Detect which cell encompasses the target text, then output its [X, Y] center coordinate. 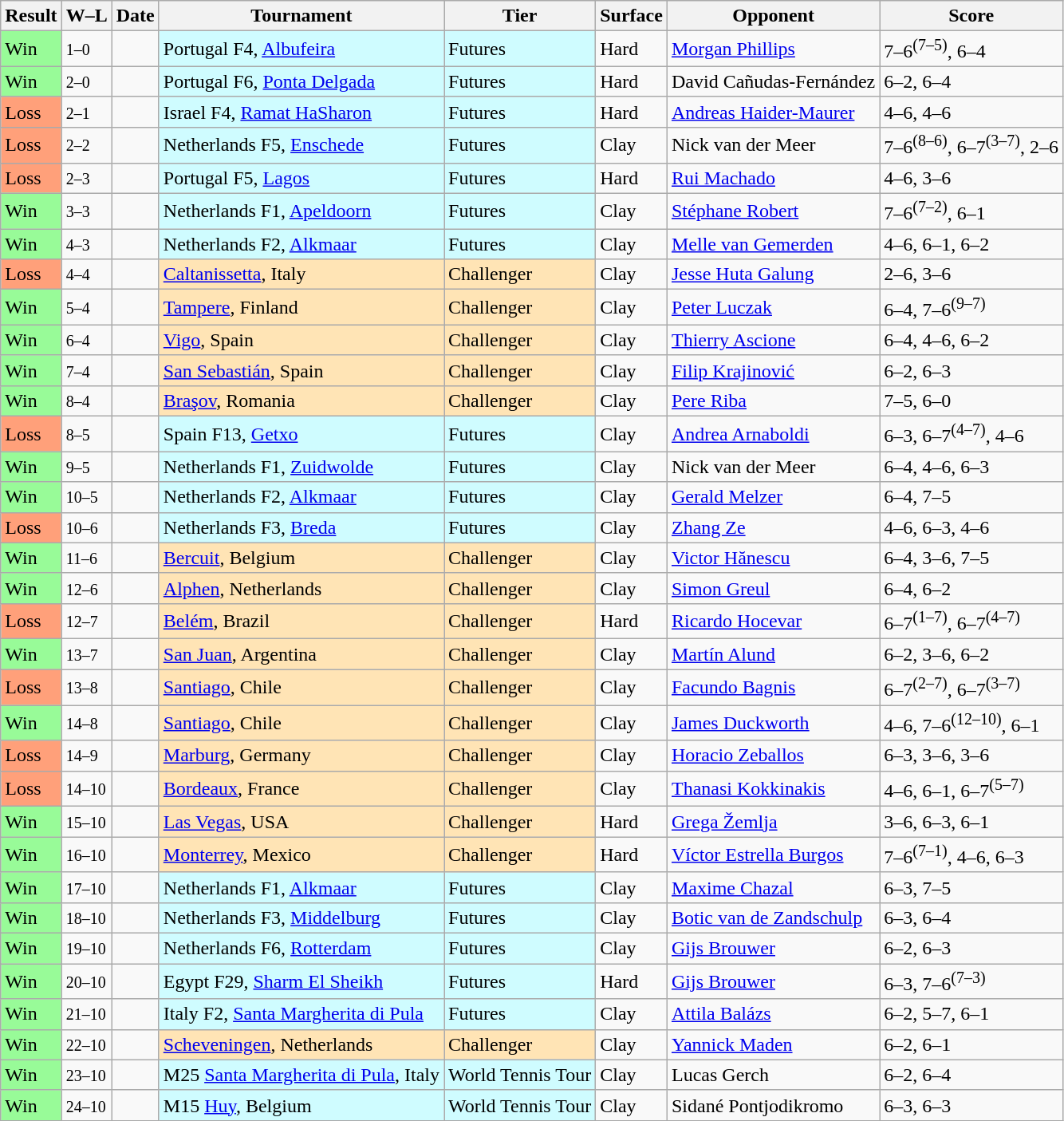
Vigo, Spain [301, 340]
6–4, 4–6, 6–2 [971, 340]
San Sebastián, Spain [301, 370]
Victor Hănescu [773, 558]
6–3, 6–7(4–7), 4–6 [971, 434]
Horacio Zeballos [773, 756]
David Cañudas-Fernández [773, 81]
Bordeaux, France [301, 788]
Netherlands F1, Alkmaar [301, 887]
3–3 [86, 211]
Grega Žemlja [773, 822]
Tampere, Finland [301, 308]
Alphen, Netherlands [301, 588]
4–4 [86, 274]
Thierry Ascione [773, 340]
Stéphane Robert [773, 211]
Andreas Haider-Maurer [773, 112]
W–L [86, 16]
12–6 [86, 588]
6–3, 7–6(7–3) [971, 981]
Marburg, Germany [301, 756]
Portugal F6, Ponta Delgada [301, 81]
5–4 [86, 308]
Filip Krajinović [773, 370]
11–6 [86, 558]
6–3, 3–6, 3–6 [971, 756]
4–6, 7–6(12–10), 6–1 [971, 723]
Attila Balázs [773, 1014]
Portugal F4, Albufeira [301, 49]
Sidané Pontjodikromo [773, 1105]
3–6, 6–3, 6–1 [971, 822]
Netherlands F6, Rotterdam [301, 948]
Ricardo Hocevar [773, 621]
Egypt F29, Sharm El Sheikh [301, 981]
Netherlands F3, Breda [301, 527]
Portugal F5, Lagos [301, 178]
Italy F2, Santa Margherita di Pula [301, 1014]
6–4, 6–2 [971, 588]
Zhang Ze [773, 527]
6–2, 5–7, 6–1 [971, 1014]
Gerald Melzer [773, 497]
6–7(2–7), 6–7(3–7) [971, 688]
Netherlands F1, Apeldoorn [301, 211]
James Duckworth [773, 723]
Score [971, 16]
2–3 [86, 178]
10–5 [86, 497]
6–4 [86, 340]
7–6(8–6), 6–7(3–7), 2–6 [971, 145]
6–4, 3–6, 7–5 [971, 558]
18–10 [86, 918]
14–10 [86, 788]
6–3, 7–5 [971, 887]
Date [136, 16]
Las Vegas, USA [301, 822]
14–8 [86, 723]
13–7 [86, 654]
Víctor Estrella Burgos [773, 855]
Maxime Chazal [773, 887]
4–6, 6–1, 6–2 [971, 244]
Scheveningen, Netherlands [301, 1044]
14–9 [86, 756]
2–0 [86, 81]
4–6, 6–3, 4–6 [971, 527]
6–3, 6–4 [971, 918]
23–10 [86, 1075]
San Juan, Argentina [301, 654]
4–6, 3–6 [971, 178]
Morgan Phillips [773, 49]
Netherlands F5, Enschede [301, 145]
10–6 [86, 527]
Andrea Arnaboldi [773, 434]
Result [31, 16]
9–5 [86, 467]
Yannick Maden [773, 1044]
22–10 [86, 1044]
6–2, 6–1 [971, 1044]
Martín Alund [773, 654]
Tournament [301, 16]
21–10 [86, 1014]
M25 Santa Margherita di Pula, Italy [301, 1075]
Jesse Huta Galung [773, 274]
13–8 [86, 688]
Monterrey, Mexico [301, 855]
Israel F4, Ramat HaSharon [301, 112]
4–6, 6–1, 6–7(5–7) [971, 788]
6–4, 7–6(9–7) [971, 308]
4–3 [86, 244]
2–6, 3–6 [971, 274]
7–6(7–1), 4–6, 6–3 [971, 855]
12–7 [86, 621]
Lucas Gerch [773, 1075]
19–10 [86, 948]
6–2, 3–6, 6–2 [971, 654]
7–6(7–2), 6–1 [971, 211]
7–6(7–5), 6–4 [971, 49]
Caltanissetta, Italy [301, 274]
1–0 [86, 49]
Thanasi Kokkinakis [773, 788]
8–4 [86, 401]
Netherlands F3, Middelburg [301, 918]
Melle van Gemerden [773, 244]
6–7(1–7), 6–7(4–7) [971, 621]
20–10 [86, 981]
Peter Luczak [773, 308]
6–3, 6–3 [971, 1105]
6–4, 4–6, 6–3 [971, 467]
Facundo Bagnis [773, 688]
Braşov, Romania [301, 401]
2–2 [86, 145]
Surface [632, 16]
2–1 [86, 112]
Botic van de Zandschulp [773, 918]
16–10 [86, 855]
Pere Riba [773, 401]
Spain F13, Getxo [301, 434]
Tier [520, 16]
6–4, 7–5 [971, 497]
24–10 [86, 1105]
Bercuit, Belgium [301, 558]
Belém, Brazil [301, 621]
Rui Machado [773, 178]
7–4 [86, 370]
17–10 [86, 887]
Opponent [773, 16]
4–6, 4–6 [971, 112]
M15 Huy, Belgium [301, 1105]
7–5, 6–0 [971, 401]
Simon Greul [773, 588]
8–5 [86, 434]
15–10 [86, 822]
Netherlands F1, Zuidwolde [301, 467]
